Locate the cell with the specified text and output its [x, y] center coordinate. 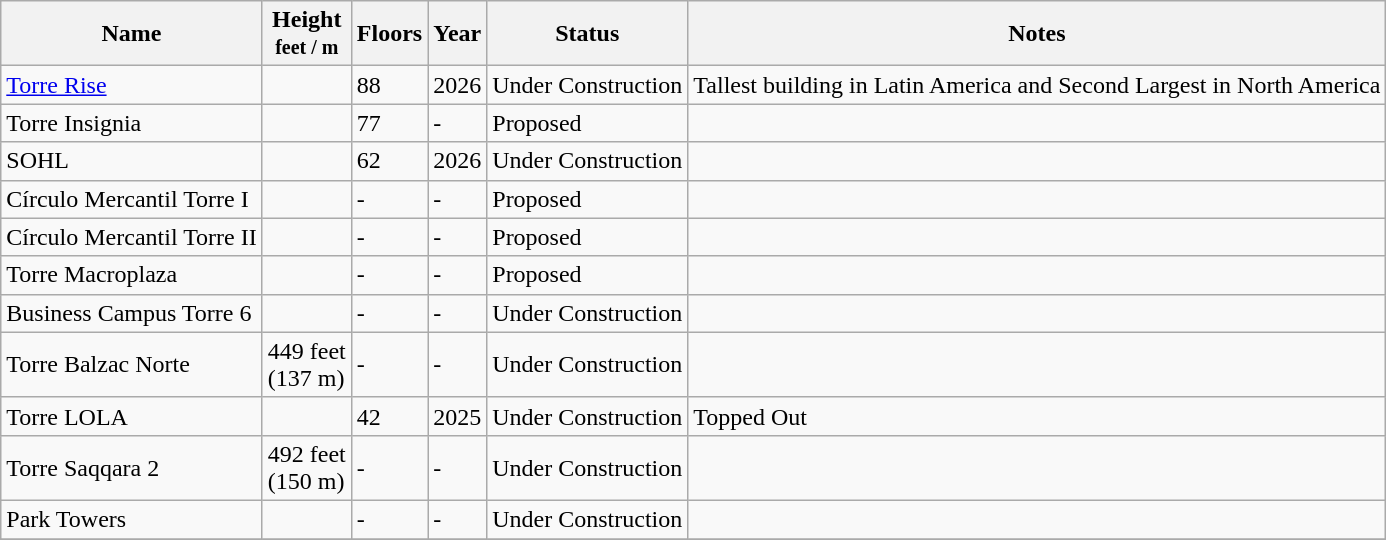
Floors [389, 34]
88 [389, 85]
SOHL [132, 161]
Business Campus Torre 6 [132, 313]
Tallest building in Latin America and Second Largest in North America [1037, 85]
2025 [458, 416]
Name [132, 34]
Torre Saqqara 2 [132, 468]
Torre Macroplaza [132, 275]
Torre Insignia [132, 123]
Torre LOLA [132, 416]
Torre Balzac Norte [132, 364]
Heightfeet / m [306, 34]
Topped Out [1037, 416]
492 feet(150 m) [306, 468]
77 [389, 123]
Círculo Mercantil Torre II [132, 237]
42 [389, 416]
Park Towers [132, 519]
Círculo Mercantil Torre I [132, 199]
449 feet(137 m) [306, 364]
Status [588, 34]
Notes [1037, 34]
62 [389, 161]
Year [458, 34]
Torre Rise [132, 85]
